Output the (X, Y) coordinate of the center of the cell containing the given text.  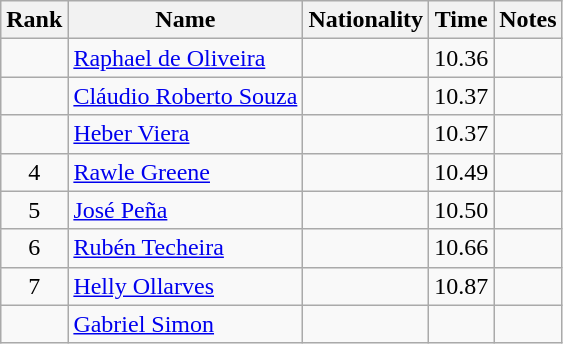
José Peña (186, 210)
Nationality (366, 20)
6 (34, 248)
Rubén Techeira (186, 248)
Rank (34, 20)
10.49 (462, 172)
Helly Ollarves (186, 286)
10.36 (462, 58)
Notes (528, 20)
Rawle Greene (186, 172)
Gabriel Simon (186, 324)
4 (34, 172)
7 (34, 286)
Cláudio Roberto Souza (186, 96)
Heber Viera (186, 134)
10.66 (462, 248)
10.50 (462, 210)
Name (186, 20)
Raphael de Oliveira (186, 58)
5 (34, 210)
10.87 (462, 286)
Time (462, 20)
